Output the (X, Y) coordinate of the center of the cell containing the given text.  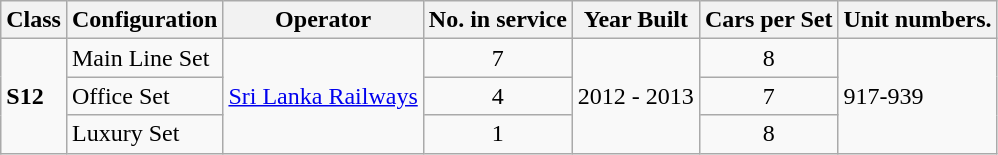
Configuration (144, 20)
Operator (323, 20)
Unit numbers. (918, 20)
917-939 (918, 96)
Sri Lanka Railways (323, 96)
Main Line Set (144, 58)
Class (34, 20)
Luxury Set (144, 134)
1 (498, 134)
Cars per Set (768, 20)
2012 - 2013 (636, 96)
No. in service (498, 20)
Year Built (636, 20)
4 (498, 96)
Office Set (144, 96)
S12 (34, 96)
